Return (X, Y) of the center of cell containing provided text 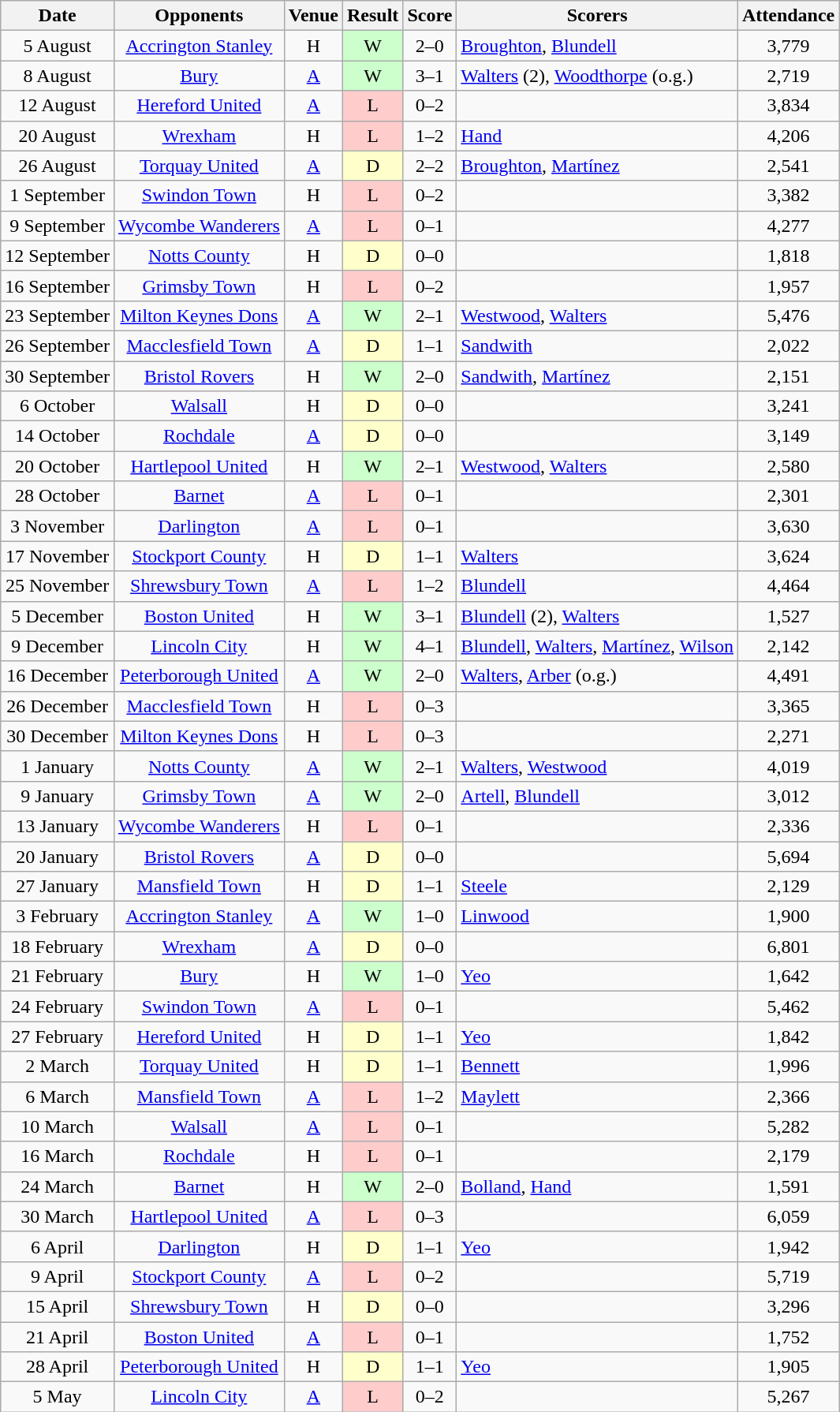
5,694 (788, 856)
Opponents (199, 16)
8 August (58, 76)
2,541 (788, 166)
Maylett (598, 1096)
2,719 (788, 76)
3,365 (788, 706)
5,719 (788, 1276)
2,022 (788, 346)
9 September (58, 226)
3,630 (788, 526)
4,464 (788, 586)
28 October (58, 496)
5,282 (788, 1126)
5,476 (788, 316)
Bolland, Hand (598, 1186)
2,151 (788, 376)
12 September (58, 256)
4,491 (788, 676)
1,591 (788, 1186)
Walters, Westwood (598, 766)
1,752 (788, 1337)
20 October (58, 466)
16 March (58, 1156)
2,580 (788, 466)
2,366 (788, 1096)
3,834 (788, 106)
3,296 (788, 1306)
3,382 (788, 196)
6 April (58, 1246)
Blundell (598, 586)
21 February (58, 977)
26 December (58, 706)
20 January (58, 856)
Steele (598, 887)
2,179 (788, 1156)
26 August (58, 166)
21 April (58, 1337)
20 August (58, 136)
9 December (58, 646)
5,462 (788, 1007)
15 April (58, 1306)
1,905 (788, 1367)
Venue (313, 16)
30 September (58, 376)
1,900 (788, 917)
Broughton, Blundell (598, 46)
Blundell, Walters, Martínez, Wilson (598, 646)
3,779 (788, 46)
Artell, Blundell (598, 796)
3,149 (788, 436)
14 October (58, 436)
3,012 (788, 796)
5 May (58, 1397)
28 April (58, 1367)
10 March (58, 1126)
5 December (58, 616)
4,206 (788, 136)
Bennett (598, 1066)
27 February (58, 1037)
3,241 (788, 406)
2,129 (788, 887)
3 November (58, 526)
Walters (598, 556)
Blundell (2), Walters (598, 616)
Walters (2), Woodthorpe (o.g.) (598, 76)
Sandwith (598, 346)
3 February (58, 917)
Score (430, 16)
Linwood (598, 917)
1,996 (788, 1066)
2,271 (788, 736)
2,336 (788, 826)
1,642 (788, 977)
12 August (58, 106)
9 January (58, 796)
Attendance (788, 16)
Date (58, 16)
2,301 (788, 496)
23 September (58, 316)
Broughton, Martínez (598, 166)
Walters, Arber (o.g.) (598, 676)
4,277 (788, 226)
Sandwith, Martínez (598, 376)
5 August (58, 46)
16 September (58, 286)
30 December (58, 736)
26 September (58, 346)
18 February (58, 947)
1 September (58, 196)
6,801 (788, 947)
16 December (58, 676)
6 March (58, 1096)
24 February (58, 1007)
9 April (58, 1276)
5,267 (788, 1397)
1,527 (788, 616)
1,957 (788, 286)
2–2 (430, 166)
4,019 (788, 766)
4–1 (430, 646)
24 March (58, 1186)
1 January (58, 766)
6,059 (788, 1216)
Hand (598, 136)
13 January (58, 826)
30 March (58, 1216)
27 January (58, 887)
Result (372, 16)
17 November (58, 556)
2,142 (788, 646)
3,624 (788, 556)
1,818 (788, 256)
2 March (58, 1066)
Scorers (598, 16)
1,842 (788, 1037)
1,942 (788, 1246)
6 October (58, 406)
25 November (58, 586)
